Scan for the cell matching the given text and deliver its [x, y] coordinate at center. 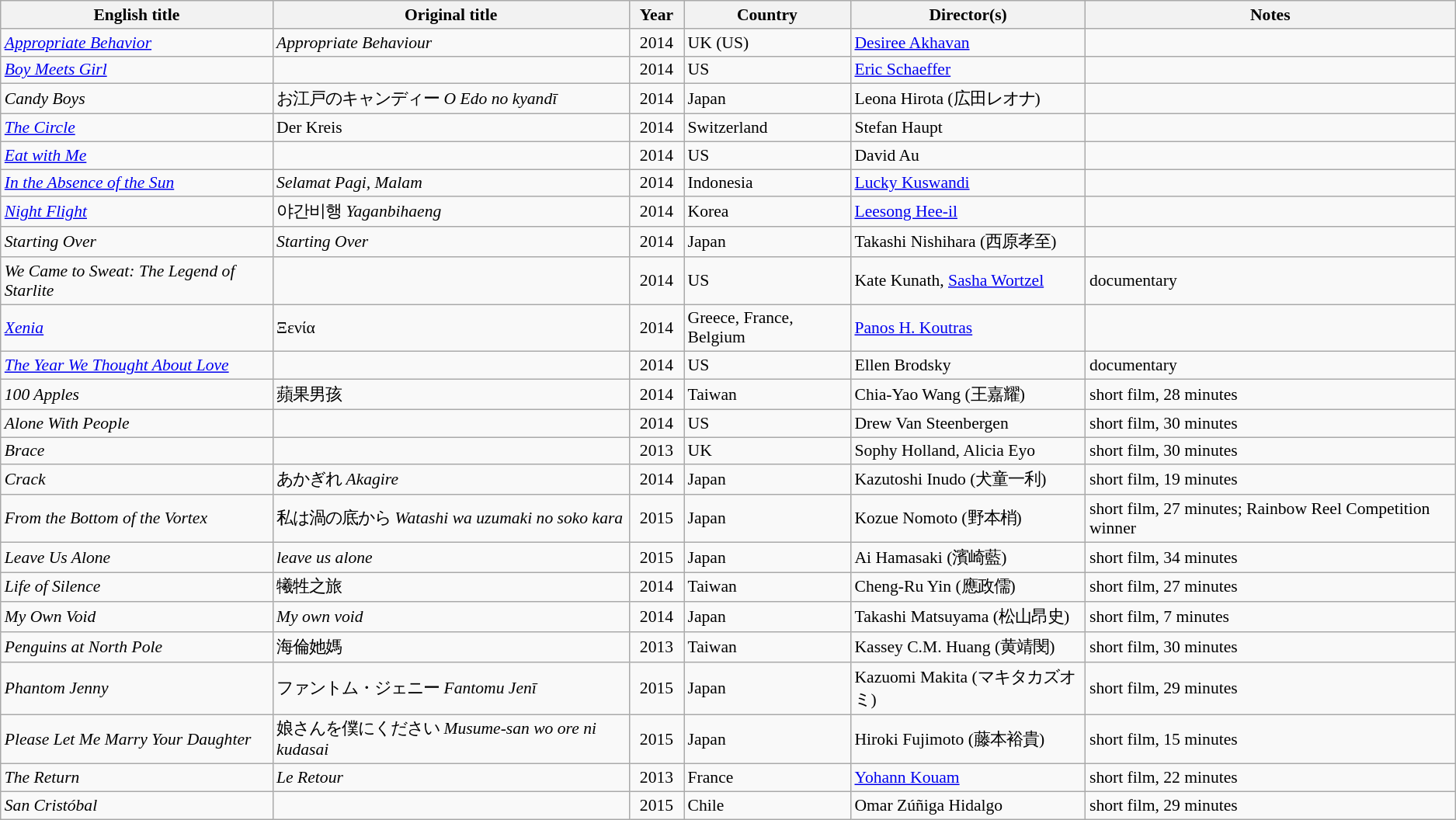
We Came to Sweat: The Legend of Starlite [137, 281]
short film, 27 minutes [1270, 587]
short film, 19 minutes [1270, 480]
Takashi Matsuyama (松山昂史) [968, 618]
Boy Meets Girl [137, 70]
ファントム・ジェニー Fantomu Jenī [450, 688]
お江戸のキャンディー O Edo no kyandī [450, 99]
Takashi Nishihara (西原孝至) [968, 242]
Kate Kunath, Sasha Wortzel [968, 281]
Please Let Me Marry Your Daughter [137, 739]
Der Kreis [450, 128]
In the Absence of the Sun [137, 183]
English title [137, 15]
娘さんを僕にください Musume-san wo ore ni kudasai [450, 739]
short film, 15 minutes [1270, 739]
Greece, France, Belgium [767, 328]
Eric Schaeffer [968, 70]
My Own Void [137, 618]
Brace [137, 451]
Xenia [137, 328]
Alone With People [137, 423]
Year [656, 15]
Ξενία [450, 328]
Sophy Holland, Alicia Eyo [968, 451]
Phantom Jenny [137, 688]
Penguins at North Pole [137, 648]
Candy Boys [137, 99]
Leave Us Alone [137, 558]
야간비행 Yaganbihaeng [450, 213]
Kazutoshi Inudo (犬童一利) [968, 480]
Crack [137, 480]
海倫她媽 [450, 648]
Indonesia [767, 183]
Ai Hamasaki (濱崎藍) [968, 558]
David Au [968, 155]
Stefan Haupt [968, 128]
Ellen Brodsky [968, 366]
Country [767, 15]
short film, 27 minutes; Rainbow Reel Competition winner [1270, 519]
Hiroki Fujimoto (藤本裕貴) [968, 739]
Omar Zúñiga Hidalgo [968, 806]
Yohann Kouam [968, 778]
Eat with Me [137, 155]
犧牲之旅 [450, 587]
short film, 34 minutes [1270, 558]
The Return [137, 778]
France [767, 778]
あかぎれ Akagire [450, 480]
Le Retour [450, 778]
Night Flight [137, 213]
The Year We Thought About Love [137, 366]
Leona Hirota (広田レオナ) [968, 99]
Selamat Pagi, Malam [450, 183]
The Circle [137, 128]
Panos H. Koutras [968, 328]
UK [767, 451]
Appropriate Behavior [137, 43]
UK (US) [767, 43]
Chia-Yao Wang (王嘉耀) [968, 394]
Leesong Hee-il [968, 213]
Director(s) [968, 15]
From the Bottom of the Vortex [137, 519]
Lucky Kuswandi [968, 183]
Desiree Akhavan [968, 43]
100 Apples [137, 394]
Korea [767, 213]
Kozue Nomoto (野本梢) [968, 519]
Cheng-Ru Yin (應政儒) [968, 587]
Life of Silence [137, 587]
Chile [767, 806]
My own void [450, 618]
San Cristóbal [137, 806]
蘋果男孩 [450, 394]
私は渦の底から Watashi wa uzumaki no soko kara [450, 519]
Switzerland [767, 128]
Appropriate Behaviour [450, 43]
Original title [450, 15]
Kassey C.M. Huang (黄靖閔) [968, 648]
short film, 28 minutes [1270, 394]
Drew Van Steenbergen [968, 423]
Notes [1270, 15]
short film, 22 minutes [1270, 778]
Kazuomi Makita (マキタカズオミ) [968, 688]
short film, 7 minutes [1270, 618]
leave us alone [450, 558]
